Return (X, Y) of the center of cell containing provided text 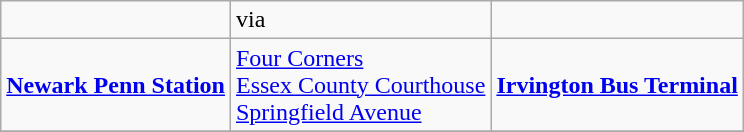
Four CornersEssex County CourthouseSpringfield Avenue (360, 85)
via (360, 20)
Irvington Bus Terminal (617, 85)
Newark Penn Station (116, 85)
